Output the [x, y] coordinate of the center of the cell containing the given text.  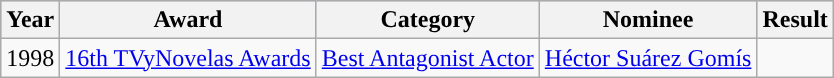
Nominee [648, 20]
Year [30, 20]
Best Antagonist Actor [428, 58]
16th TVyNovelas Awards [188, 58]
Result [795, 20]
Category [428, 20]
Héctor Suárez Gomís [648, 58]
Award [188, 20]
1998 [30, 58]
